Provide the [X, Y] coordinate of the cell's center where the given text is located.  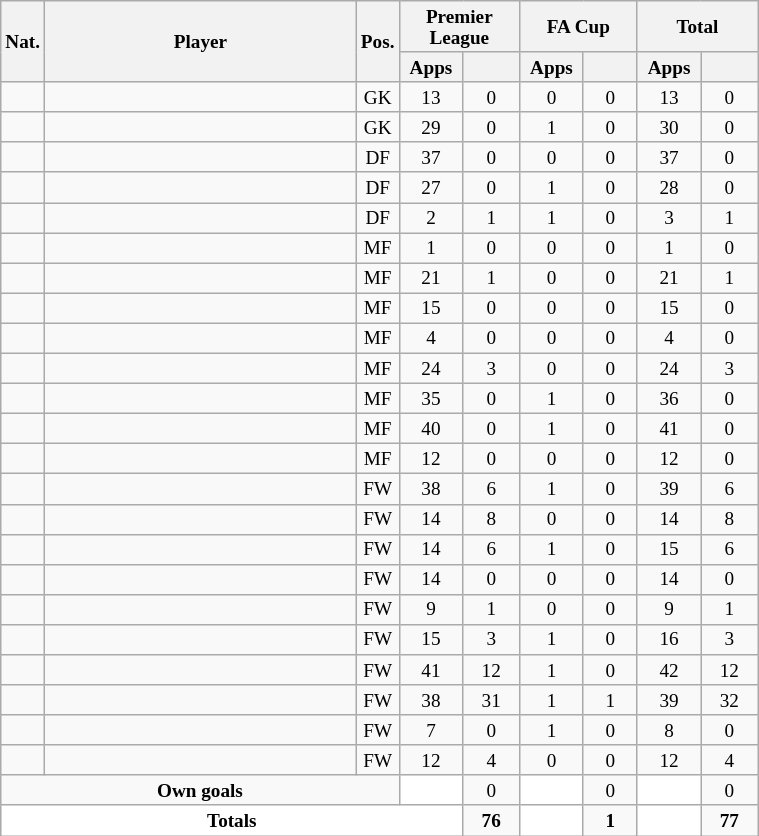
7 [431, 730]
2 [431, 217]
Nat. [23, 42]
76 [492, 820]
16 [669, 639]
Premier League [459, 26]
Own goals [200, 790]
FA Cup [579, 26]
36 [669, 398]
40 [431, 428]
42 [669, 669]
Total [698, 26]
35 [431, 398]
29 [431, 127]
Player [201, 42]
Totals [232, 820]
77 [730, 820]
32 [730, 700]
27 [431, 187]
Pos. [378, 42]
28 [669, 187]
30 [669, 127]
31 [492, 700]
